For the text-containing cell, return its midpoint in [x, y] coordinate format. 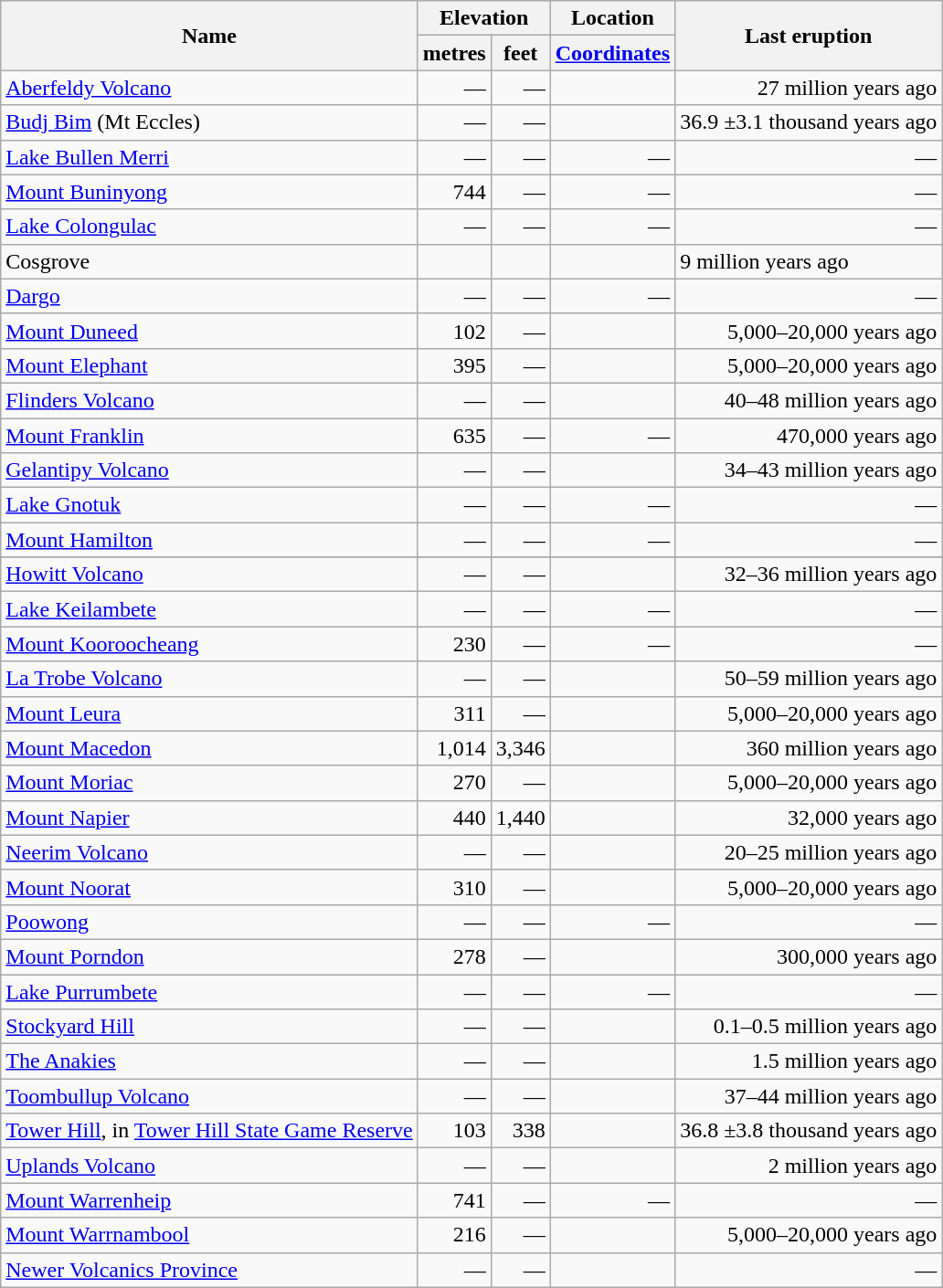
Lake Gnotuk [209, 505]
470,000 years ago [809, 436]
metres [454, 53]
Mount Buninyong [209, 192]
Mount Warrenheip [209, 1200]
102 [454, 331]
Mount Moriac [209, 783]
Flinders Volcano [209, 400]
Neerim Volcano [209, 852]
1,440 [521, 818]
32,000 years ago [809, 818]
32–36 million years ago [809, 575]
635 [454, 436]
Mount Warrnambool [209, 1235]
27 million years ago [809, 88]
Lake Bullen Merri [209, 157]
Last eruption [809, 36]
278 [454, 956]
Gelantipy Volcano [209, 470]
395 [454, 365]
360 million years ago [809, 748]
La Trobe Volcano [209, 679]
2 million years ago [809, 1166]
36.8 ±3.8 thousand years ago [809, 1131]
34–43 million years ago [809, 470]
Mount Hamilton [209, 540]
Toombullup Volcano [209, 1096]
Mount Elephant [209, 365]
1.5 million years ago [809, 1061]
Mount Duneed [209, 331]
310 [454, 887]
Mount Kooroocheang [209, 644]
3,346 [521, 748]
The Anakies [209, 1061]
Stockyard Hill [209, 1027]
36.9 ±3.1 thousand years ago [809, 122]
Poowong [209, 922]
Name [209, 36]
Lake Purrumbete [209, 991]
50–59 million years ago [809, 679]
9 million years ago [809, 261]
feet [521, 53]
440 [454, 818]
Lake Colongulac [209, 227]
Coordinates [612, 53]
311 [454, 713]
Elevation [484, 18]
Mount Noorat [209, 887]
37–44 million years ago [809, 1096]
Howitt Volcano [209, 575]
270 [454, 783]
Uplands Volcano [209, 1166]
Newer Volcanics Province [209, 1270]
Tower Hill, in Tower Hill State Game Reserve [209, 1131]
Mount Napier [209, 818]
1,014 [454, 748]
40–48 million years ago [809, 400]
Dargo [209, 296]
Budj Bim (Mt Eccles) [209, 122]
741 [454, 1200]
Mount Macedon [209, 748]
744 [454, 192]
103 [454, 1131]
0.1–0.5 million years ago [809, 1027]
Location [612, 18]
338 [521, 1131]
Lake Keilambete [209, 609]
Aberfeldy Volcano [209, 88]
Cosgrove [209, 261]
230 [454, 644]
20–25 million years ago [809, 852]
216 [454, 1235]
Mount Leura [209, 713]
Mount Porndon [209, 956]
Mount Franklin [209, 436]
300,000 years ago [809, 956]
